From the cell containing the given text, extract its center point as [X, Y] coordinate. 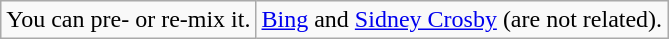
Bing and Sidney Crosby (are not related). [462, 20]
You can pre- or re-mix it. [128, 20]
